For the text-containing cell, return its midpoint in (X, Y) coordinate format. 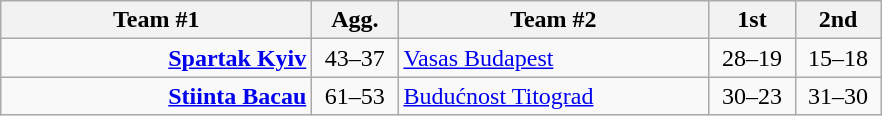
61–53 (355, 96)
Spartak Kyiv (156, 58)
31–30 (838, 96)
Budućnost Titograd (554, 96)
Agg. (355, 20)
Team #2 (554, 20)
Stiinta Bacau (156, 96)
30–23 (752, 96)
2nd (838, 20)
Team #1 (156, 20)
1st (752, 20)
Vasas Budapest (554, 58)
28–19 (752, 58)
15–18 (838, 58)
43–37 (355, 58)
